Extract the [x, y] coordinate from the center of the cell holding the provided text.  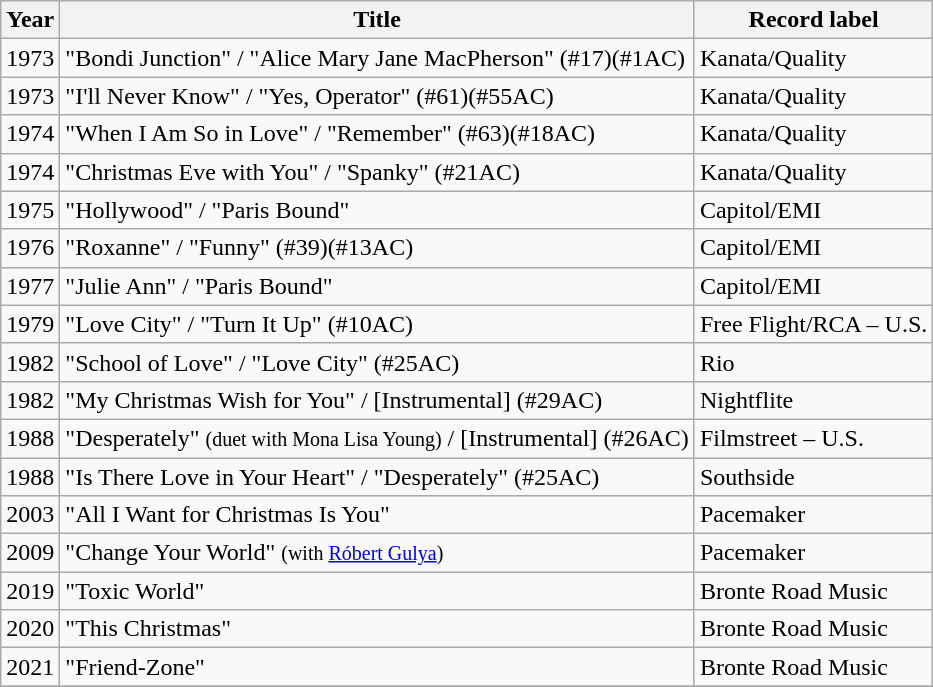
Year [30, 20]
2019 [30, 591]
Free Flight/RCA – U.S. [813, 324]
1976 [30, 248]
1975 [30, 210]
"When I Am So in Love" / "Remember" (#63)(#18AC) [378, 134]
2021 [30, 667]
"Bondi Junction" / "Alice Mary Jane MacPherson" (#17)(#1AC) [378, 58]
"Desperately" (duet with Mona Lisa Young) / [Instrumental] (#26AC) [378, 438]
"School of Love" / "Love City" (#25AC) [378, 362]
2009 [30, 553]
"This Christmas" [378, 629]
Record label [813, 20]
"Is There Love in Your Heart" / "Desperately" (#25AC) [378, 477]
Filmstreet – U.S. [813, 438]
"Christmas Eve with You" / "Spanky" (#21AC) [378, 172]
"My Christmas Wish for You" / [Instrumental] (#29AC) [378, 400]
2020 [30, 629]
"Love City" / "Turn It Up" (#10AC) [378, 324]
Nightflite [813, 400]
"All I Want for Christmas Is You" [378, 515]
"Julie Ann" / "Paris Bound" [378, 286]
Southside [813, 477]
"Toxic World" [378, 591]
"I'll Never Know" / "Yes, Operator" (#61)(#55AC) [378, 96]
1977 [30, 286]
Title [378, 20]
"Change Your World" (with Róbert Gulya) [378, 553]
2003 [30, 515]
Rio [813, 362]
"Hollywood" / "Paris Bound" [378, 210]
"Friend-Zone" [378, 667]
1979 [30, 324]
"Roxanne" / "Funny" (#39)(#13AC) [378, 248]
